Detect which cell encompasses the target text, then output its (x, y) center coordinate. 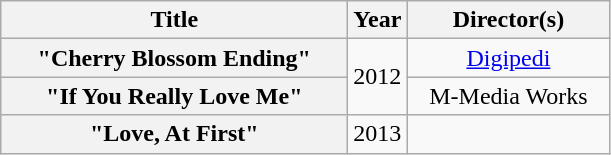
"If You Really Love Me" (174, 96)
2012 (378, 77)
"Cherry Blossom Ending" (174, 58)
Digipedi (508, 58)
2013 (378, 134)
Year (378, 20)
M-Media Works (508, 96)
"Love, At First" (174, 134)
Director(s) (508, 20)
Title (174, 20)
